Pinpoint the cell where the given text exists, returning its (x, y) midpoint coordinate. 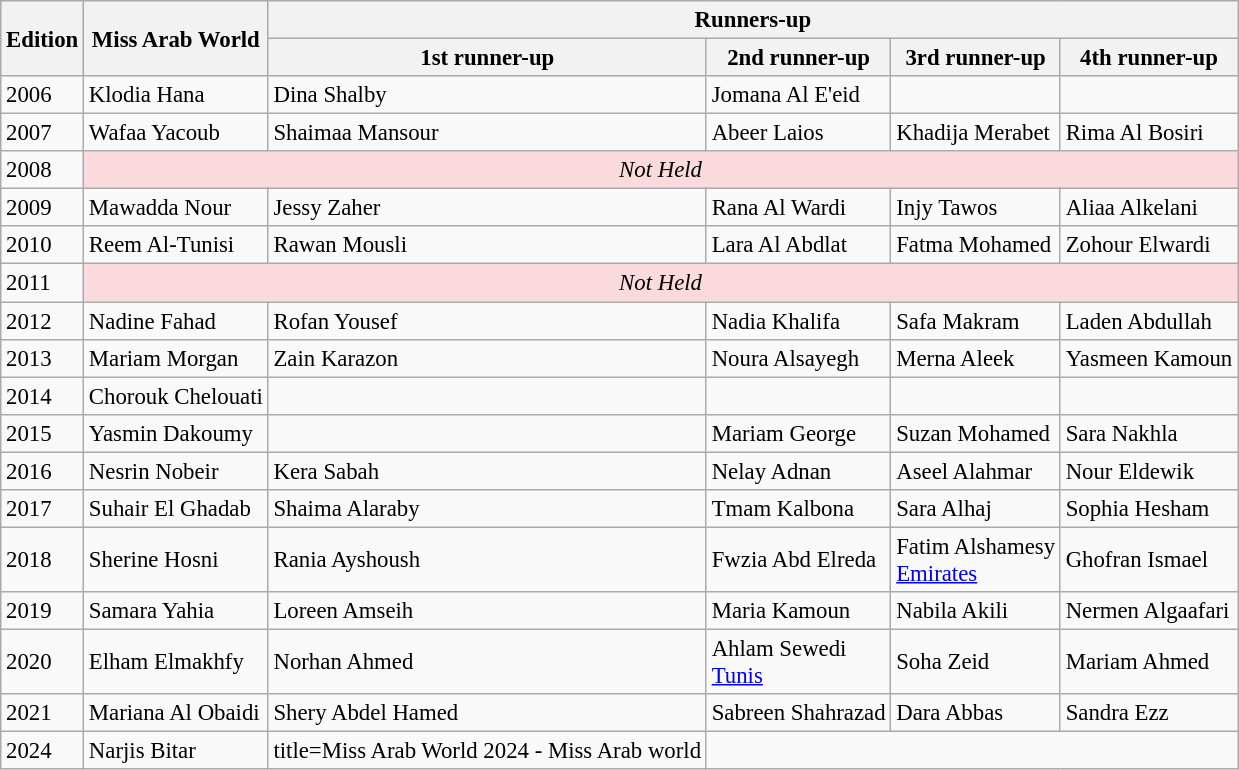
Rima Al Bosiri (1148, 133)
Noura Alsayegh (798, 358)
2017 (42, 509)
Jomana Al E'eid (798, 95)
Nelay Adnan (798, 471)
Maria Kamoun (798, 611)
Edition (42, 38)
1st runner-up (487, 58)
Tmam Kalbona (798, 509)
Jessy Zaher (487, 208)
Nadine Fahad (176, 321)
Merna Aleek (976, 358)
Mariana Al Obaidi (176, 713)
Suhair El Ghadab (176, 509)
Injy Tawos (976, 208)
Yasmin Dakoumy (176, 433)
Fatma Mohamed (976, 245)
Reem Al-Tunisi (176, 245)
Norhan Ahmed (487, 662)
Lara Al Abdlat (798, 245)
Fatim Alshamesy Emirates (976, 560)
Loreen Amseih (487, 611)
Wafaa Yacoub (176, 133)
Mariam George (798, 433)
2018 (42, 560)
Dara Abbas (976, 713)
Sabreen Shahrazad (798, 713)
Elham Elmakhfy (176, 662)
Rania Ayshoush (487, 560)
Nermen Algaafari (1148, 611)
Ahlam Sewedi Tunis (798, 662)
Ghofran Ismael (1148, 560)
Mariam Ahmed (1148, 662)
Nesrin Nobeir (176, 471)
2009 (42, 208)
2014 (42, 396)
2020 (42, 662)
Mawadda Nour (176, 208)
Shaima Alaraby (487, 509)
Sara Alhaj (976, 509)
4th runner-up (1148, 58)
2016 (42, 471)
Soha Zeid (976, 662)
Runners-up (752, 20)
Khadija Merabet (976, 133)
Kera Sabah (487, 471)
Rawan Mousli (487, 245)
2019 (42, 611)
Narjis Bitar (176, 751)
Mariam Morgan (176, 358)
Sherine Hosni (176, 560)
Abeer Laios (798, 133)
Suzan Mohamed (976, 433)
Chorouk Chelouati (176, 396)
Nadia Khalifa (798, 321)
2015 (42, 433)
Safa Makram (976, 321)
2nd runner-up (798, 58)
Zain Karazon (487, 358)
Rana Al Wardi (798, 208)
Nabila Akili (976, 611)
2021 (42, 713)
Miss Arab World (176, 38)
2012 (42, 321)
3rd runner-up (976, 58)
Dina Shalby (487, 95)
Samara Yahia (176, 611)
2024 (42, 751)
Sandra Ezz (1148, 713)
2008 (42, 170)
title=Miss Arab World 2024 - Miss Arab world (487, 751)
2006 (42, 95)
Aseel Alahmar (976, 471)
Sara Nakhla (1148, 433)
2007 (42, 133)
Yasmeen Kamoun (1148, 358)
Klodia Hana (176, 95)
Rofan Yousef (487, 321)
Aliaa Alkelani (1148, 208)
Sophia Hesham (1148, 509)
Zohour Elwardi (1148, 245)
2011 (42, 283)
Nour Eldewik (1148, 471)
Shaimaa Mansour (487, 133)
Laden Abdullah (1148, 321)
Fwzia Abd Elreda (798, 560)
2010 (42, 245)
Shery Abdel Hamed (487, 713)
2013 (42, 358)
